Search for the cell housing the specified text and yield its (x, y) center coordinate. 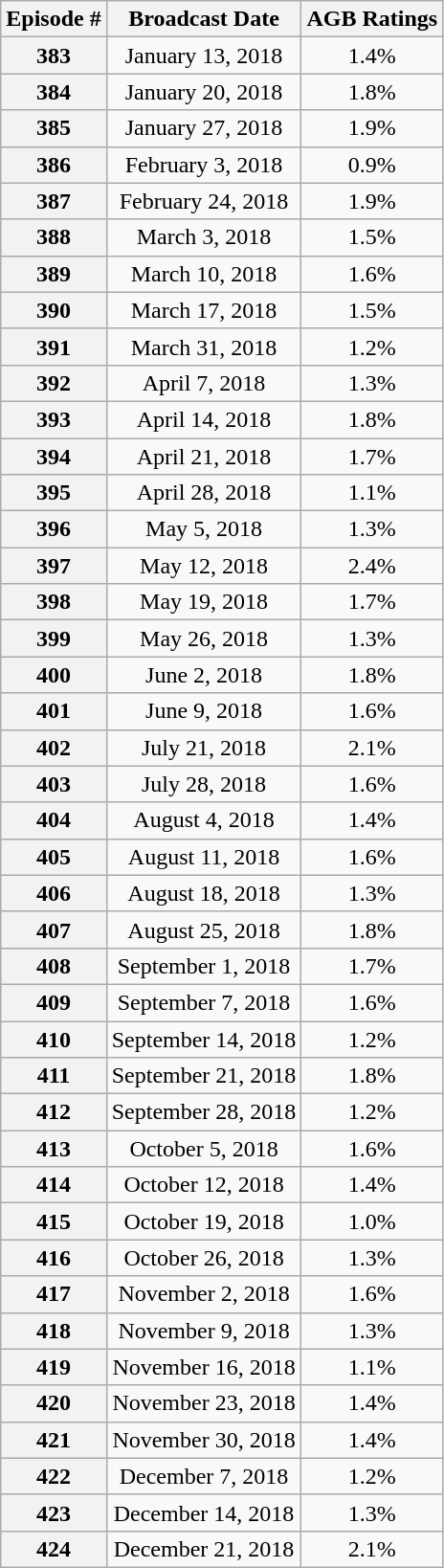
422 (54, 1476)
May 19, 2018 (204, 602)
409 (54, 1002)
August 4, 2018 (204, 820)
383 (54, 56)
384 (54, 92)
399 (54, 638)
423 (54, 1512)
417 (54, 1294)
October 12, 2018 (204, 1185)
July 21, 2018 (204, 748)
April 28, 2018 (204, 493)
390 (54, 310)
387 (54, 201)
May 5, 2018 (204, 529)
408 (54, 966)
419 (54, 1367)
September 1, 2018 (204, 966)
Broadcast Date (204, 19)
August 11, 2018 (204, 857)
424 (54, 1549)
August 25, 2018 (204, 930)
January 20, 2018 (204, 92)
420 (54, 1403)
406 (54, 893)
September 7, 2018 (204, 1002)
402 (54, 748)
January 13, 2018 (204, 56)
April 14, 2018 (204, 419)
391 (54, 347)
412 (54, 1112)
Episode # (54, 19)
2.4% (372, 566)
May 26, 2018 (204, 638)
389 (54, 274)
385 (54, 128)
405 (54, 857)
414 (54, 1185)
October 5, 2018 (204, 1149)
June 9, 2018 (204, 711)
388 (54, 237)
418 (54, 1331)
400 (54, 675)
August 18, 2018 (204, 893)
November 2, 2018 (204, 1294)
December 14, 2018 (204, 1512)
October 19, 2018 (204, 1221)
June 2, 2018 (204, 675)
April 21, 2018 (204, 457)
416 (54, 1258)
February 24, 2018 (204, 201)
1.0% (372, 1221)
December 7, 2018 (204, 1476)
396 (54, 529)
May 12, 2018 (204, 566)
September 21, 2018 (204, 1076)
April 7, 2018 (204, 383)
395 (54, 493)
403 (54, 784)
September 28, 2018 (204, 1112)
November 9, 2018 (204, 1331)
November 30, 2018 (204, 1440)
404 (54, 820)
AGB Ratings (372, 19)
November 23, 2018 (204, 1403)
March 17, 2018 (204, 310)
January 27, 2018 (204, 128)
397 (54, 566)
March 3, 2018 (204, 237)
September 14, 2018 (204, 1039)
July 28, 2018 (204, 784)
0.9% (372, 165)
392 (54, 383)
386 (54, 165)
411 (54, 1076)
394 (54, 457)
407 (54, 930)
421 (54, 1440)
415 (54, 1221)
October 26, 2018 (204, 1258)
413 (54, 1149)
December 21, 2018 (204, 1549)
November 16, 2018 (204, 1367)
401 (54, 711)
February 3, 2018 (204, 165)
393 (54, 419)
March 10, 2018 (204, 274)
410 (54, 1039)
398 (54, 602)
March 31, 2018 (204, 347)
